Determine the [X, Y] coordinate at the center of the cell enclosing the given text.  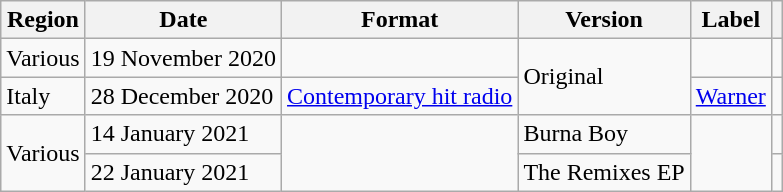
28 December 2020 [183, 96]
Contemporary hit radio [400, 96]
Format [400, 20]
Italy [43, 96]
Original [604, 77]
Date [183, 20]
Label [730, 20]
Warner [730, 96]
14 January 2021 [183, 134]
Region [43, 20]
Version [604, 20]
22 January 2021 [183, 172]
The Remixes EP [604, 172]
19 November 2020 [183, 58]
Burna Boy [604, 134]
